Detect which cell encompasses the target text, then output its [x, y] center coordinate. 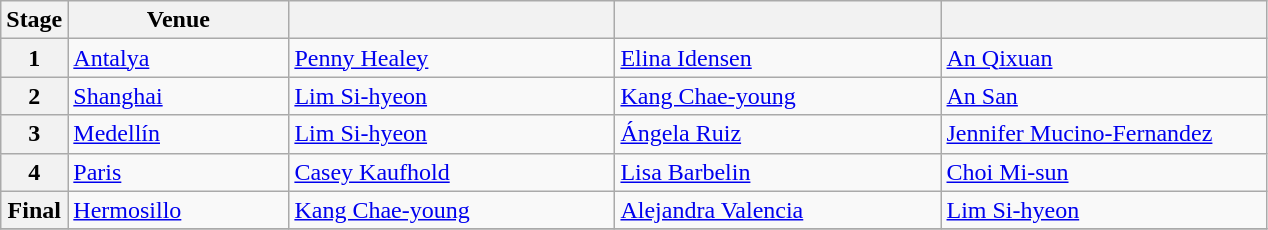
Paris [178, 172]
Antalya [178, 58]
Lisa Barbelin [778, 172]
3 [34, 134]
Shanghai [178, 96]
Penny Healey [452, 58]
4 [34, 172]
Casey Kaufhold [452, 172]
Choi Mi-sun [1104, 172]
Hermosillo [178, 210]
Final [34, 210]
2 [34, 96]
Ángela Ruiz [778, 134]
Stage [34, 20]
An Qixuan [1104, 58]
Elina Idensen [778, 58]
An San [1104, 96]
Alejandra Valencia [778, 210]
1 [34, 58]
Venue [178, 20]
Medellín [178, 134]
Jennifer Mucino-Fernandez [1104, 134]
